Determine the [x, y] coordinate at the center of the cell enclosing the given text.  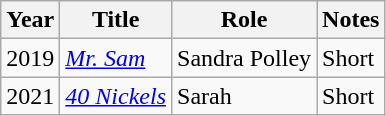
Role [244, 20]
2019 [30, 58]
Mr. Sam [116, 58]
Notes [351, 20]
Year [30, 20]
2021 [30, 96]
Sandra Polley [244, 58]
Title [116, 20]
40 Nickels [116, 96]
Sarah [244, 96]
